Extract the [X, Y] coordinate from the center of the cell holding the provided text.  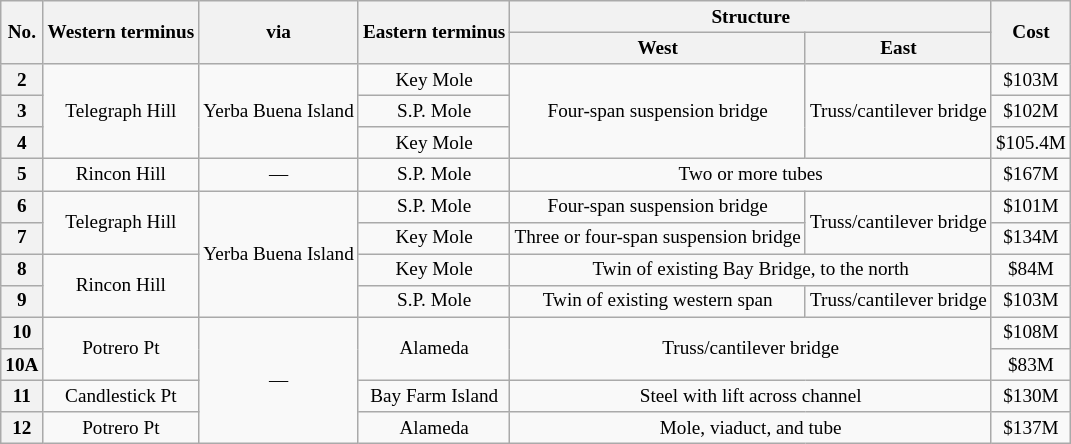
$102M [1030, 111]
Eastern terminus [434, 32]
$108M [1030, 333]
$101M [1030, 206]
Twin of existing western span [658, 301]
12 [22, 428]
9 [22, 301]
$167M [1030, 175]
Bay Farm Island [434, 396]
West [658, 48]
via [279, 32]
5 [22, 175]
$137M [1030, 428]
7 [22, 238]
Steel with lift across channel [751, 396]
Western terminus [121, 32]
4 [22, 143]
Candlestick Pt [121, 396]
3 [22, 111]
$84M [1030, 270]
$105.4M [1030, 143]
$134M [1030, 238]
Twin of existing Bay Bridge, to the north [751, 270]
10 [22, 333]
Structure [751, 17]
6 [22, 206]
$83M [1030, 365]
Three or four-span suspension bridge [658, 238]
2 [22, 80]
Two or more tubes [751, 175]
No. [22, 32]
$130M [1030, 396]
11 [22, 396]
8 [22, 270]
Cost [1030, 32]
10A [22, 365]
East [898, 48]
Mole, viaduct, and tube [751, 428]
